Extract the [x, y] coordinate from the center of the cell holding the provided text.  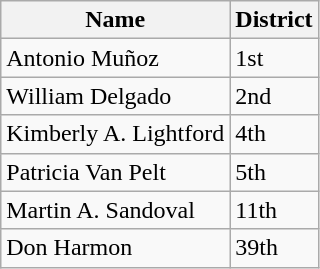
4th [274, 134]
Patricia Van Pelt [116, 172]
Don Harmon [116, 248]
Name [116, 20]
11th [274, 210]
1st [274, 58]
5th [274, 172]
Antonio Muñoz [116, 58]
39th [274, 248]
William Delgado [116, 96]
Martin A. Sandoval [116, 210]
District [274, 20]
Kimberly A. Lightford [116, 134]
2nd [274, 96]
